Pinpoint the cell where the given text exists, returning its (x, y) midpoint coordinate. 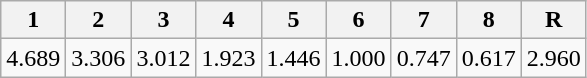
2.960 (554, 58)
4 (228, 20)
1.923 (228, 58)
6 (358, 20)
3 (164, 20)
4.689 (34, 58)
5 (294, 20)
0.747 (424, 58)
7 (424, 20)
2 (98, 20)
R (554, 20)
3.306 (98, 58)
3.012 (164, 58)
1.446 (294, 58)
1.000 (358, 58)
0.617 (488, 58)
8 (488, 20)
1 (34, 20)
